Identify which cell holds the provided text, then report its (X, Y) central coordinate. 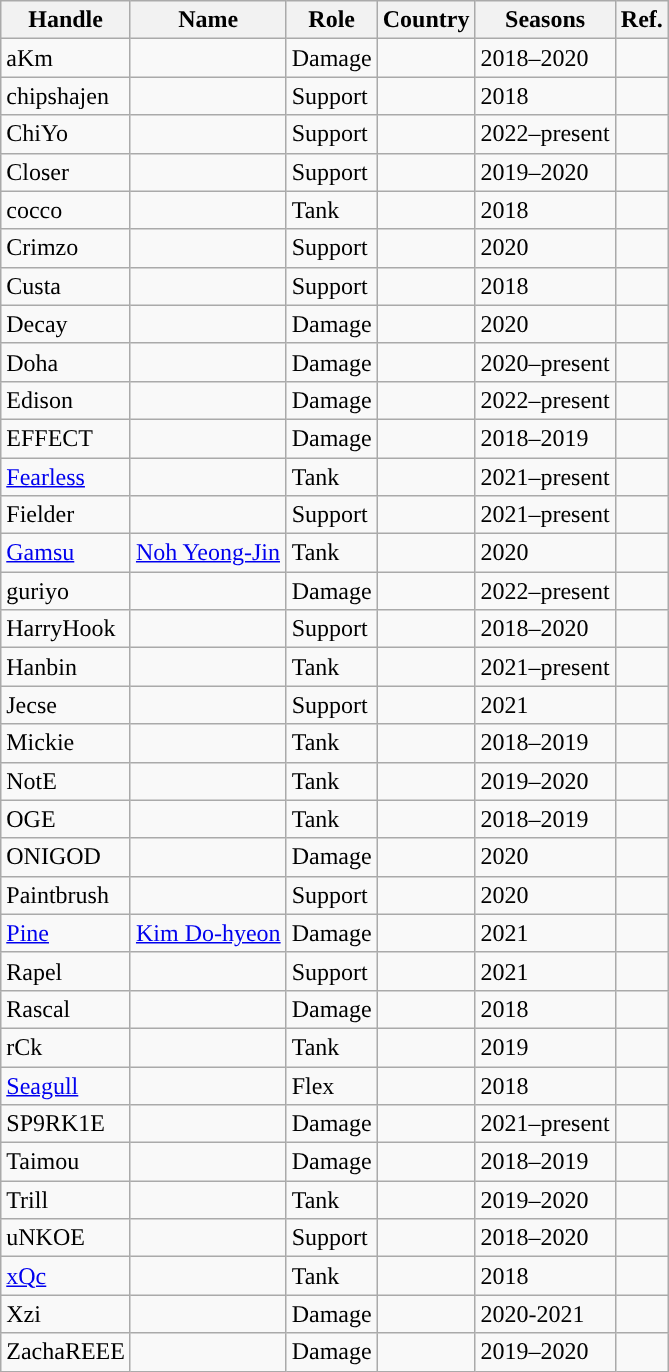
Xzi (66, 1314)
Hanbin (66, 667)
rCk (66, 1047)
Fielder (66, 515)
guriyo (66, 591)
Country (426, 20)
chipshajen (66, 96)
uNKOE (66, 1238)
xQc (66, 1276)
Seagull (66, 1085)
Noh Yeong-Jin (208, 553)
NotE (66, 781)
Rapel (66, 971)
Crimzo (66, 248)
Mickie (66, 743)
2020-2021 (545, 1314)
SP9RK1E (66, 1124)
2019 (545, 1047)
Kim Do-hyeon (208, 933)
Role (332, 20)
Pine (66, 933)
Doha (66, 362)
Edison (66, 400)
Flex (332, 1085)
Jecse (66, 705)
Trill (66, 1200)
ZachaREEE (66, 1352)
Custa (66, 286)
Handle (66, 20)
Seasons (545, 20)
Decay (66, 324)
Ref. (642, 20)
Name (208, 20)
2020–present (545, 362)
ChiYo (66, 134)
HarryHook (66, 629)
Rascal (66, 1009)
cocco (66, 210)
ONIGOD (66, 857)
Paintbrush (66, 895)
OGE (66, 819)
Taimou (66, 1162)
EFFECT (66, 438)
aKm (66, 58)
Closer (66, 172)
Gamsu (66, 553)
Fearless (66, 477)
